Pinpoint the cell where the given text exists, returning its [x, y] midpoint coordinate. 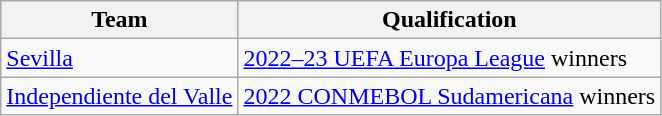
Sevilla [120, 58]
Qualification [450, 20]
Team [120, 20]
2022–23 UEFA Europa League winners [450, 58]
2022 CONMEBOL Sudamericana winners [450, 96]
Independiente del Valle [120, 96]
